Detect which cell encompasses the target text, then output its (X, Y) center coordinate. 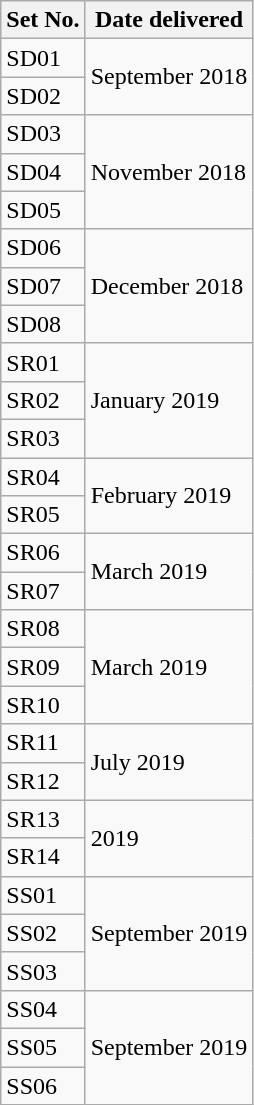
SR09 (43, 667)
SD02 (43, 96)
SR12 (43, 781)
SD07 (43, 286)
SR04 (43, 477)
September 2018 (169, 77)
SS04 (43, 1009)
Set No. (43, 20)
SR07 (43, 591)
July 2019 (169, 762)
SD08 (43, 324)
December 2018 (169, 286)
SD01 (43, 58)
SR08 (43, 629)
SR02 (43, 400)
SR01 (43, 362)
SR14 (43, 857)
SS01 (43, 895)
SR13 (43, 819)
SD03 (43, 134)
November 2018 (169, 172)
February 2019 (169, 496)
SR03 (43, 438)
SS02 (43, 933)
SR10 (43, 705)
SR06 (43, 553)
Date delivered (169, 20)
SD04 (43, 172)
SD06 (43, 248)
SR05 (43, 515)
SS06 (43, 1085)
SR11 (43, 743)
January 2019 (169, 400)
2019 (169, 838)
SS05 (43, 1047)
SS03 (43, 971)
SD05 (43, 210)
